Extract the [X, Y] coordinate from the center of the cell holding the provided text.  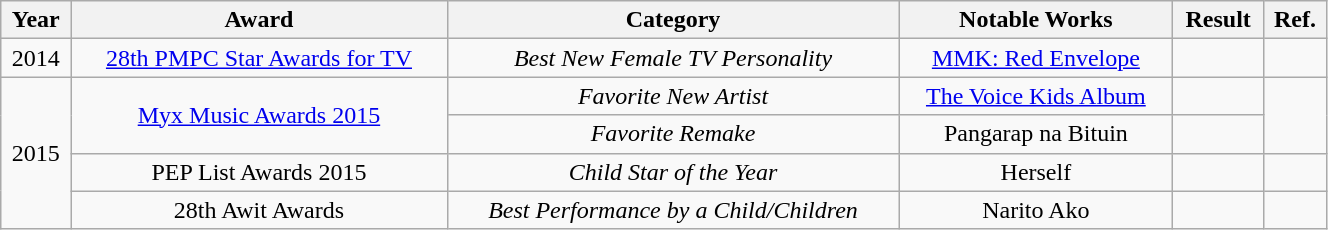
Award [259, 20]
28th Awit Awards [259, 210]
Herself [1036, 172]
Result [1218, 20]
Myx Music Awards 2015 [259, 115]
Notable Works [1036, 20]
Ref. [1294, 20]
Pangarap na Bituin [1036, 134]
Best Performance by a Child/Children [673, 210]
2014 [36, 58]
2015 [36, 153]
MMK: Red Envelope [1036, 58]
The Voice Kids Album [1036, 96]
Favorite Remake [673, 134]
Child Star of the Year [673, 172]
28th PMPC Star Awards for TV [259, 58]
Category [673, 20]
Narito Ako [1036, 210]
PEP List Awards 2015 [259, 172]
Best New Female TV Personality [673, 58]
Year [36, 20]
Favorite New Artist [673, 96]
